Search for the cell housing the specified text and yield its (x, y) center coordinate. 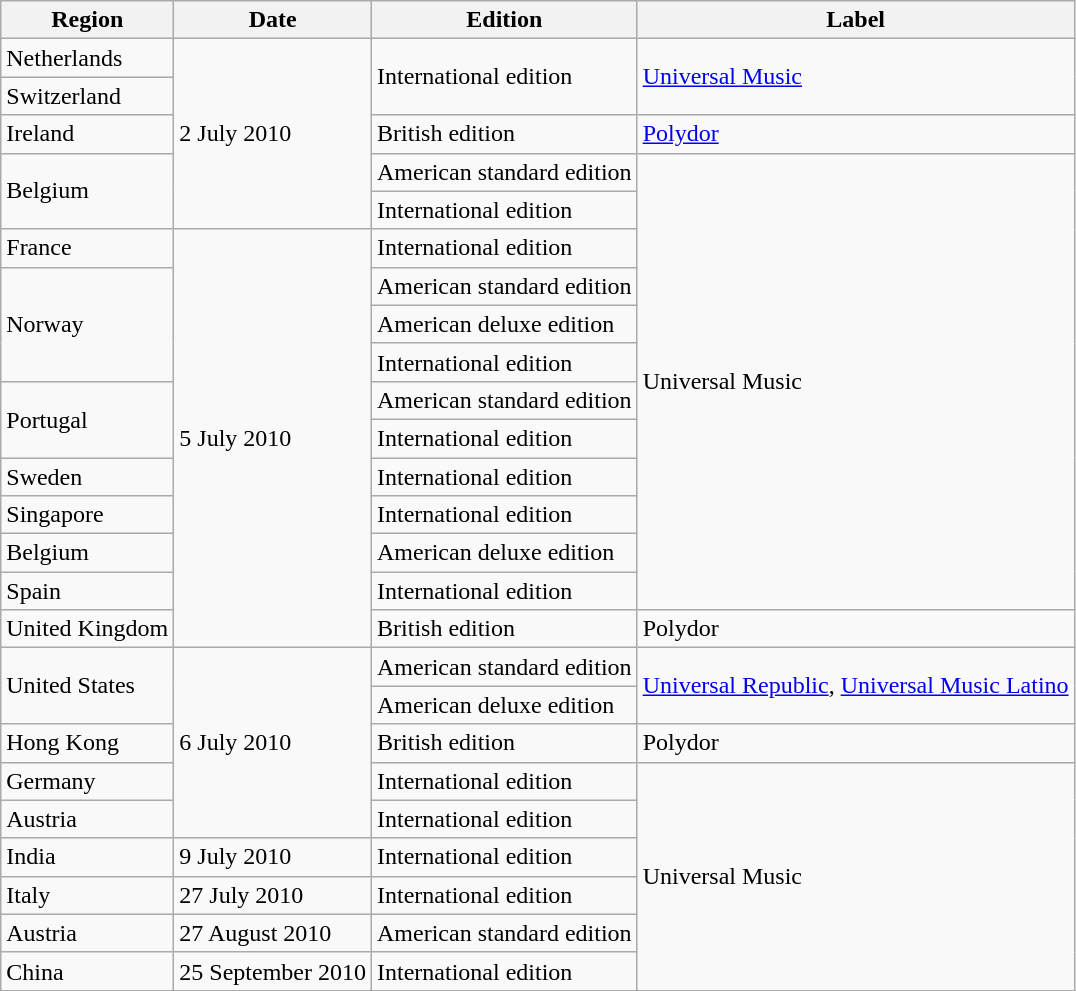
Germany (88, 781)
Norway (88, 324)
2 July 2010 (273, 134)
6 July 2010 (273, 743)
25 September 2010 (273, 971)
27 August 2010 (273, 933)
India (88, 857)
Date (273, 20)
United Kingdom (88, 629)
Italy (88, 895)
Switzerland (88, 96)
27 July 2010 (273, 895)
Region (88, 20)
9 July 2010 (273, 857)
Hong Kong (88, 743)
China (88, 971)
Edition (505, 20)
Spain (88, 591)
Netherlands (88, 58)
Singapore (88, 515)
France (88, 248)
Sweden (88, 477)
5 July 2010 (273, 438)
Portugal (88, 419)
Universal Republic, Universal Music Latino (856, 686)
United States (88, 686)
Ireland (88, 134)
Label (856, 20)
